Extract the [x, y] coordinate from the center of the cell holding the provided text.  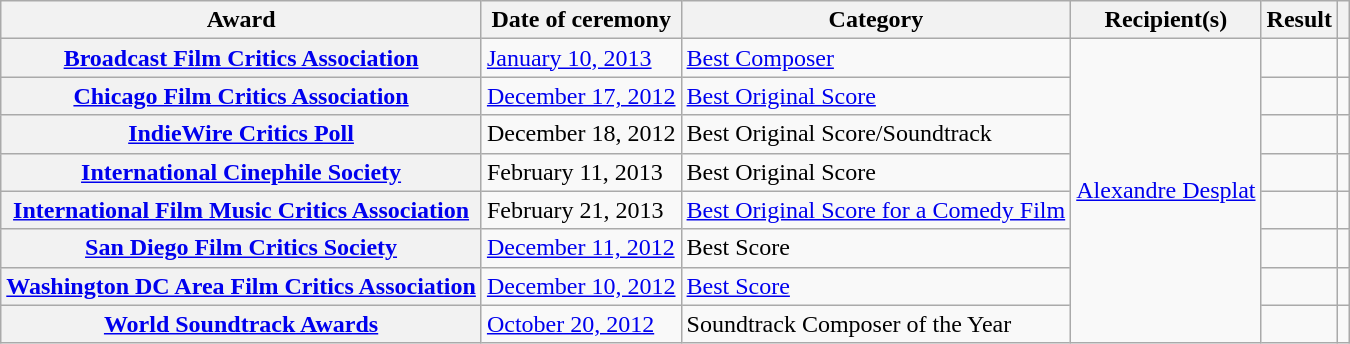
February 21, 2013 [581, 210]
Date of ceremony [581, 20]
San Diego Film Critics Society [242, 248]
Award [242, 20]
International Film Music Critics Association [242, 210]
October 20, 2012 [581, 324]
Recipient(s) [1166, 20]
December 17, 2012 [581, 96]
Broadcast Film Critics Association [242, 58]
February 11, 2013 [581, 172]
Best Original Score for a Comedy Film [876, 210]
Chicago Film Critics Association [242, 96]
December 10, 2012 [581, 286]
International Cinephile Society [242, 172]
Soundtrack Composer of the Year [876, 324]
Alexandre Desplat [1166, 191]
IndieWire Critics Poll [242, 134]
Category [876, 20]
World Soundtrack Awards [242, 324]
Washington DC Area Film Critics Association [242, 286]
January 10, 2013 [581, 58]
Result [1299, 20]
December 11, 2012 [581, 248]
Best Original Score/Soundtrack [876, 134]
Best Composer [876, 58]
December 18, 2012 [581, 134]
